Return [x, y] of the center of cell containing provided text 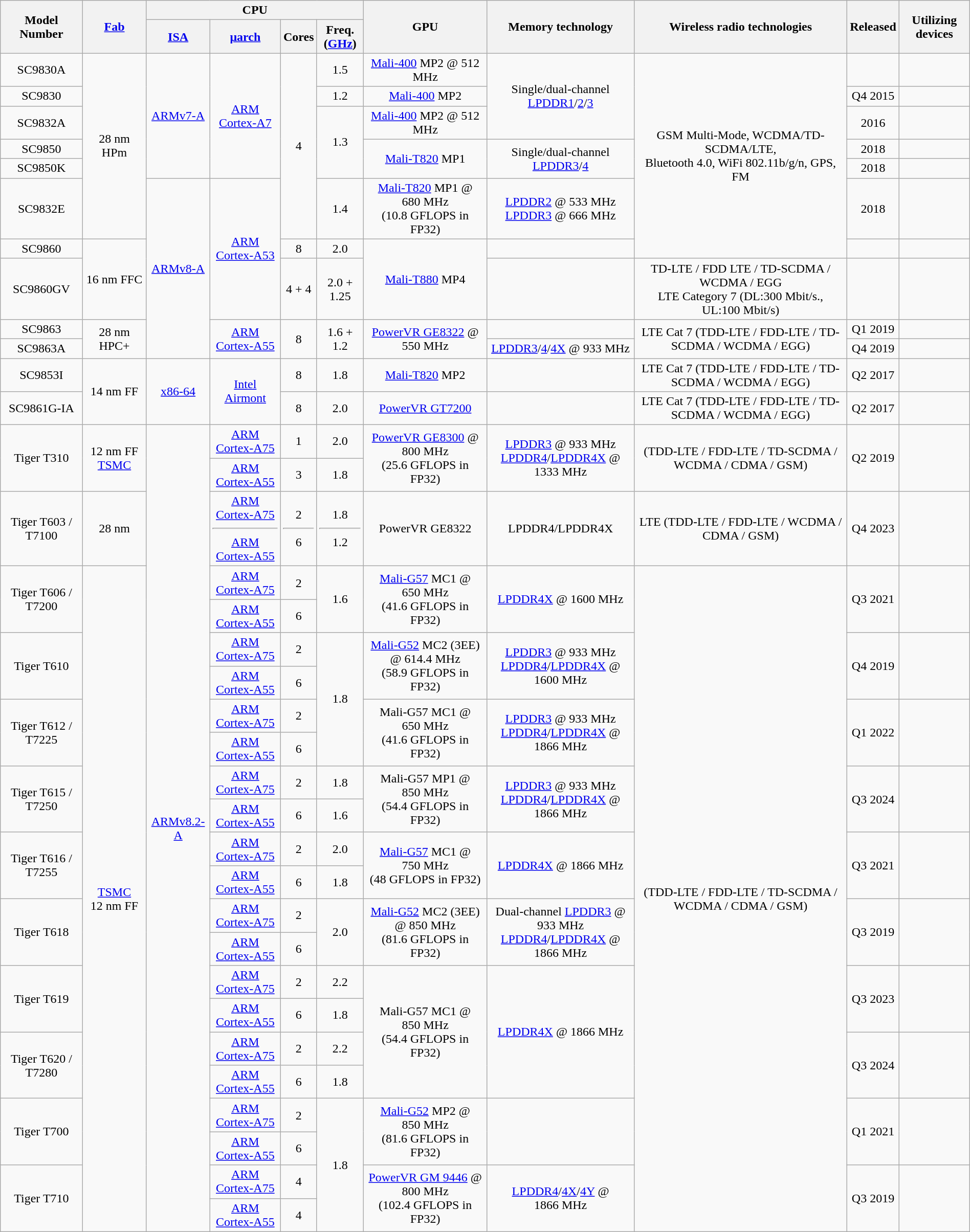
LPDDR3/4/4X @ 933 MHz [561, 348]
16 nm FFC [115, 279]
Q4 2023 [873, 529]
SC9853I [41, 374]
Q1 2021 [873, 1132]
SC9850K [41, 168]
TSMC 12 nm FF [115, 899]
Memory technology [561, 27]
Q1 2019 [873, 329]
2016 [873, 123]
Dual-channel LPDDR3 @ 933 MHzLPDDR4/LPDDR4X @ 1866 MHz [561, 932]
Mali-G52 MC2 (3EE) @ 850 MHz(81.6 GFLOPS in FP32) [426, 932]
Tiger T612 / T7225 [41, 732]
ARMv8.2-A [178, 828]
ARM Cortex-A7 [245, 116]
Freq.(GHz) [340, 37]
ARM Cortex-A53 [245, 249]
PowerVR GE8322 @ 550 MHz [426, 339]
SC9850 [41, 149]
LPDDR4/LPDDR4X [561, 529]
SC9860 [41, 249]
PowerVR GE8322 [426, 529]
28 nm [115, 529]
Utilizing devices [934, 27]
Released [873, 27]
SC9861G-IA [41, 408]
SC9830 [41, 96]
Tiger T619 [41, 999]
Mali-G57 MP1 @ 850 MHz(54.4 GFLOPS in FP32) [426, 799]
12 nm FF TSMC [115, 458]
LPDDR3 @ 933 MHzLPDDR4/LPDDR4X @ 1600 MHz [561, 666]
SC9830A [41, 70]
Wireless radio technologies [740, 27]
Fab [115, 27]
x86-64 [178, 391]
Q4 2015 [873, 96]
Tiger T616 / T7255 [41, 865]
26 [299, 529]
Mali-G52 MP2 @ 850 MHz(81.6 GFLOPS in FP32) [426, 1132]
LPDDR4X @ 1600 MHz [561, 599]
Q2 2019 [873, 458]
Mali-T820 MP2 [426, 374]
28 nm HPC+ [115, 339]
Tiger T606 / T7200 [41, 599]
Model Number [41, 27]
CPU [255, 10]
1.3 [340, 142]
Mali-400 MP2 [426, 96]
Cores [299, 37]
GSM Multi-Mode, WCDMA/TD-SCDMA/LTE,Bluetooth 4.0, WiFi 802.11b/g/n, GPS, FM [740, 155]
SC9863A [41, 348]
Tiger T310 [41, 458]
ARMv7-A [178, 116]
Tiger T603 / T7100 [41, 529]
SC9860GV [41, 288]
1.6 + 1.2 [340, 339]
SC9832E [41, 209]
Single/dual-channel LPDDR3/4 [561, 159]
μarch [245, 37]
Tiger T610 [41, 666]
28 nm HPm [115, 146]
SC9863 [41, 329]
3 [299, 475]
Mali-T880 MP4 [426, 279]
Tiger T700 [41, 1132]
1.2 [340, 96]
ISA [178, 37]
4 + 4 [299, 288]
Mali-T820 MP1 [426, 159]
LPDDR4/4X/4Y @ 1866 MHz [561, 1198]
PowerVR GT7200 [426, 408]
Intel Airmont [245, 391]
Tiger T620 / T7280 [41, 1065]
Tiger T618 [41, 932]
TD-LTE / FDD LTE / TD-SCDMA / WCDMA / EGGLTE Category 7 (DL:300 Mbit/s., UL:100 Mbit/s) [740, 288]
Tiger T710 [41, 1198]
ARM Cortex-A75ARM Cortex-A55 [245, 529]
Mali-G57 MC1 @ 850 MHz(54.4 GFLOPS in FP32) [426, 1032]
14 nm FF [115, 391]
Mali-G52 MC2 (3EE) @ 614.4 MHz(58.9 GFLOPS in FP32) [426, 666]
1.4 [340, 209]
ARMv8-A [178, 268]
1 [299, 442]
LTE (TDD-LTE / FDD-LTE / WCDMA / CDMA / GSM) [740, 529]
1.81.2 [340, 529]
Single/dual-channel LPDDR1/2/3 [561, 96]
Q3 2023 [873, 999]
PowerVR GM 9446 @ 800 MHz(102.4 GFLOPS in FP32) [426, 1198]
PowerVR GE8300 @ 800 MHz(25.6 GFLOPS in FP32) [426, 458]
LPDDR3 @ 933 MHzLPDDR4/LPDDR4X @ 1333 MHz [561, 458]
2.0 + 1.25 [340, 288]
SC9832A [41, 123]
1.5 [340, 70]
Mali-G57 MC1 @ 750 MHz(48 GFLOPS in FP32) [426, 865]
Q1 2022 [873, 732]
LPDDR2 @ 533 MHzLPDDR3 @ 666 MHz [561, 209]
Mali-T820 MP1 @ 680 MHz(10.8 GFLOPS in FP32) [426, 209]
GPU [426, 27]
Tiger T615 / T7250 [41, 799]
